Capture the cell that displays the provided text and extract its [x, y] central coordinate. 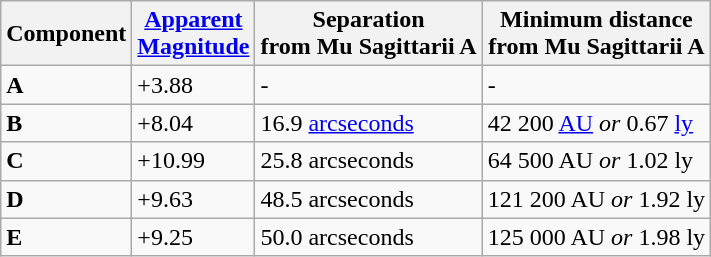
50.0 arcseconds [368, 237]
E [66, 237]
ApparentMagnitude [194, 34]
D [66, 199]
121 200 AU or 1.92 ly [596, 199]
16.9 arcseconds [368, 123]
125 000 AU or 1.98 ly [596, 237]
+9.25 [194, 237]
Separationfrom Mu Sagittarii A [368, 34]
64 500 AU or 1.02 ly [596, 161]
C [66, 161]
+8.04 [194, 123]
+3.88 [194, 85]
42 200 AU or 0.67 ly [596, 123]
+10.99 [194, 161]
+9.63 [194, 199]
25.8 arcseconds [368, 161]
Minimum distancefrom Mu Sagittarii A [596, 34]
Component [66, 34]
B [66, 123]
48.5 arcseconds [368, 199]
A [66, 85]
